Identify which cell holds the provided text, then report its (X, Y) central coordinate. 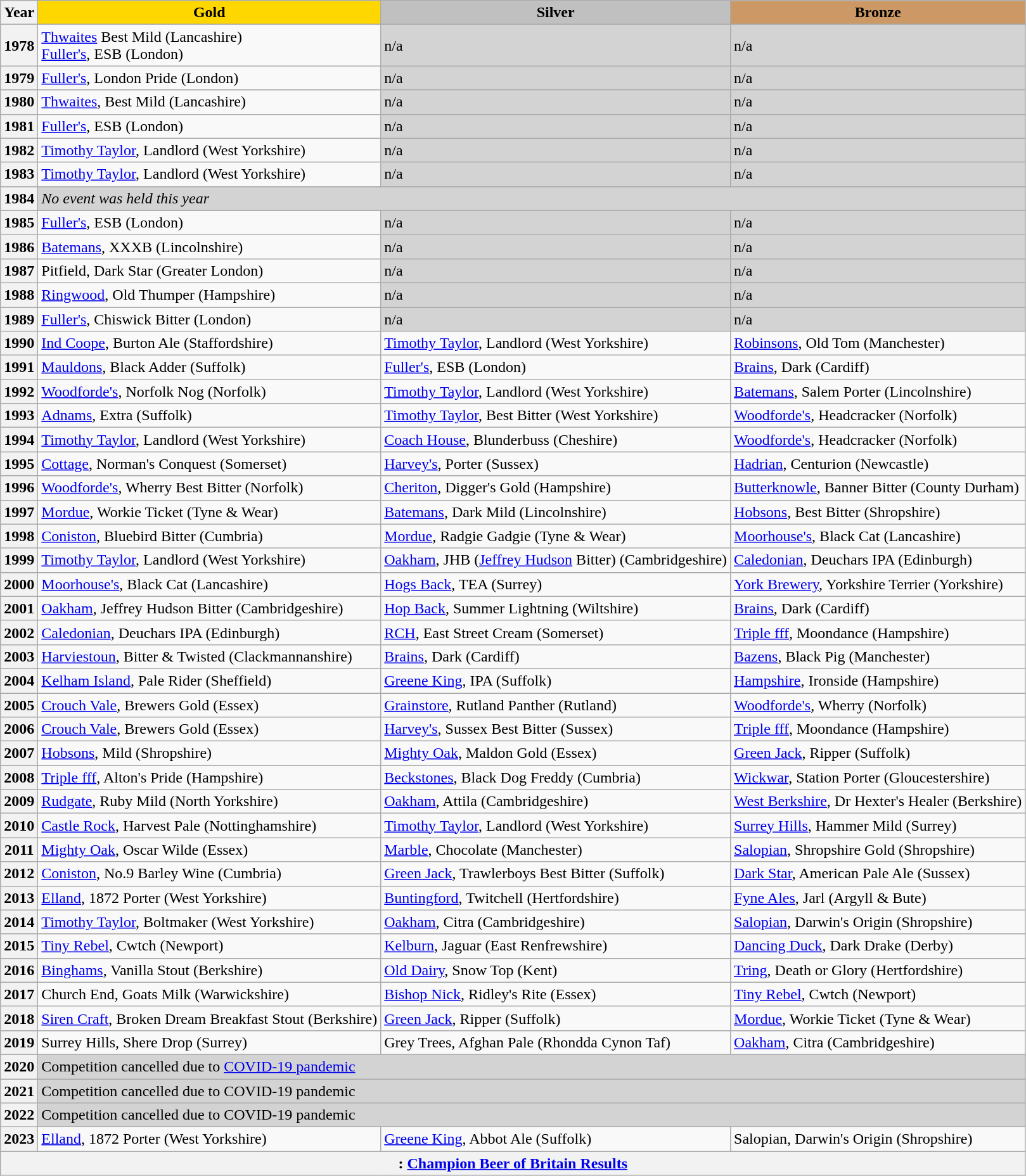
Oakham, Jeffrey Hudson Bitter (Cambridgeshire) (209, 608)
Binghams, Vanilla Stout (Berkshire) (209, 970)
Dancing Duck, Dark Drake (Derby) (878, 946)
1991 (19, 367)
2016 (19, 970)
Batemans, XXXB (Lincolnshire) (209, 246)
2021 (19, 1090)
Bishop Nick, Ridley's Rite (Essex) (556, 994)
Dark Star, American Pale Ale (Sussex) (878, 874)
1983 (19, 174)
Hobsons, Mild (Shropshire) (209, 753)
1986 (19, 246)
1981 (19, 126)
2014 (19, 922)
2008 (19, 777)
Hogs Back, TEA (Surrey) (556, 584)
Hampshire, Ironside (Hampshire) (878, 681)
2020 (19, 1066)
Cheriton, Digger's Gold (Hampshire) (556, 488)
2017 (19, 994)
1980 (19, 102)
2003 (19, 656)
Surrey Hills, Shere Drop (Surrey) (209, 1042)
2011 (19, 850)
Bronze (878, 13)
Church End, Goats Milk (Warwickshire) (209, 994)
Woodforde's, Wherry (Norfolk) (878, 705)
Salopian, Shropshire Gold (Shropshire) (878, 850)
Hadrian, Centurion (Newcastle) (878, 464)
No event was held this year (532, 198)
1995 (19, 464)
2010 (19, 826)
Coniston, Bluebird Bitter (Cumbria) (209, 536)
Kelburn, Jaguar (East Renfrewshire) (556, 946)
Grainstore, Rutland Panther (Rutland) (556, 705)
2009 (19, 802)
Coniston, No.9 Barley Wine (Cumbria) (209, 874)
Woodforde's, Norfolk Nog (Norfolk) (209, 392)
Gold (209, 13)
1982 (19, 150)
Woodforde's, Wherry Best Bitter (Norfolk) (209, 488)
Harviestoun, Bitter & Twisted (Clackmannanshire) (209, 656)
Fyne Ales, Jarl (Argyll & Bute) (878, 898)
1993 (19, 416)
2023 (19, 1139)
1996 (19, 488)
2001 (19, 608)
Hop Back, Summer Lightning (Wiltshire) (556, 608)
Cottage, Norman's Conquest (Somerset) (209, 464)
Beckstones, Black Dog Freddy (Cumbria) (556, 777)
Wickwar, Station Porter (Gloucestershire) (878, 777)
2022 (19, 1115)
Harvey's, Sussex Best Bitter (Sussex) (556, 729)
2007 (19, 753)
Ind Coope, Burton Ale (Staffordshire) (209, 343)
York Brewery, Yorkshire Terrier (Yorkshire) (878, 584)
RCH, East Street Cream (Somerset) (556, 632)
Mordue, Radgie Gadgie (Tyne & Wear) (556, 536)
Bazens, Black Pig (Manchester) (878, 656)
2019 (19, 1042)
: Champion Beer of Britain Results (513, 1163)
1997 (19, 512)
Surrey Hills, Hammer Mild (Surrey) (878, 826)
Oakham, JHB (Jeffrey Hudson Bitter) (Cambridgeshire) (556, 560)
Ringwood, Old Thumper (Hampshire) (209, 295)
1990 (19, 343)
Oakham, Attila (Cambridgeshire) (556, 802)
1987 (19, 271)
Mighty Oak, Maldon Gold (Essex) (556, 753)
Tring, Death or Glory (Hertfordshire) (878, 970)
2002 (19, 632)
1998 (19, 536)
Pitfield, Dark Star (Greater London) (209, 271)
Castle Rock, Harvest Pale (Nottinghamshire) (209, 826)
Thwaites Best Mild (Lancashire) Fuller's, ESB (London) (209, 46)
Mauldons, Black Adder (Suffolk) (209, 367)
1985 (19, 222)
1999 (19, 560)
Adnams, Extra (Suffolk) (209, 416)
Silver (556, 13)
Fuller's, London Pride (London) (209, 78)
2013 (19, 898)
Rudgate, Ruby Mild (North Yorkshire) (209, 802)
Timothy Taylor, Best Bitter (West Yorkshire) (556, 416)
Timothy Taylor, Boltmaker (West Yorkshire) (209, 922)
1988 (19, 295)
2000 (19, 584)
2005 (19, 705)
1992 (19, 392)
1984 (19, 198)
Green Jack, Trawlerboys Best Bitter (Suffolk) (556, 874)
Robinsons, Old Tom (Manchester) (878, 343)
1989 (19, 319)
West Berkshire, Dr Hexter's Healer (Berkshire) (878, 802)
Buntingford, Twitchell (Hertfordshire) (556, 898)
2004 (19, 681)
2006 (19, 729)
Mighty Oak, Oscar Wilde (Essex) (209, 850)
Thwaites, Best Mild (Lancashire) (209, 102)
2015 (19, 946)
Kelham Island, Pale Rider (Sheffield) (209, 681)
Old Dairy, Snow Top (Kent) (556, 970)
1978 (19, 46)
1994 (19, 440)
Siren Craft, Broken Dream Breakfast Stout (Berkshire) (209, 1018)
Harvey's, Porter (Sussex) (556, 464)
Greene King, IPA (Suffolk) (556, 681)
Year (19, 13)
Butterknowle, Banner Bitter (County Durham) (878, 488)
Hobsons, Best Bitter (Shropshire) (878, 512)
Batemans, Dark Mild (Lincolnshire) (556, 512)
Triple fff, Alton's Pride (Hampshire) (209, 777)
Coach House, Blunderbuss (Cheshire) (556, 440)
Grey Trees, Afghan Pale (Rhondda Cynon Taf) (556, 1042)
2018 (19, 1018)
Marble, Chocolate (Manchester) (556, 850)
Fuller's, Chiswick Bitter (London) (209, 319)
2012 (19, 874)
Batemans, Salem Porter (Lincolnshire) (878, 392)
1979 (19, 78)
Greene King, Abbot Ale (Suffolk) (556, 1139)
